Locate the cell with the specified text and output its (X, Y) center coordinate. 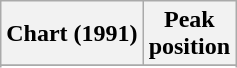
Peakposition (189, 34)
Chart (1991) (72, 34)
